Extract the [X, Y] coordinate from the center of the cell holding the provided text.  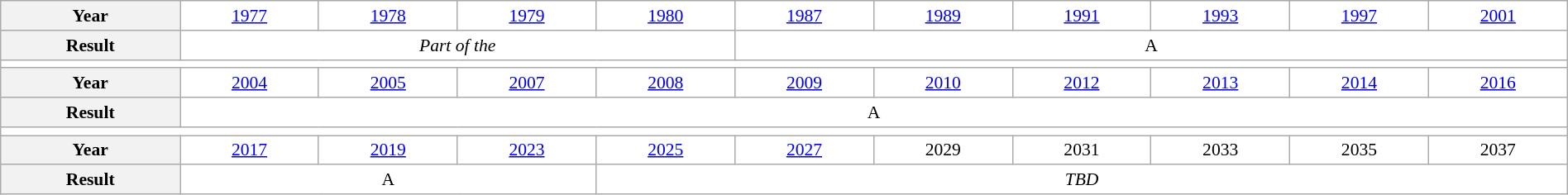
1987 [805, 16]
2031 [1082, 150]
2005 [388, 83]
2019 [388, 150]
TBD [1082, 180]
2008 [666, 83]
2035 [1360, 150]
2027 [805, 150]
1997 [1360, 16]
2014 [1360, 83]
1980 [666, 16]
1977 [250, 16]
2033 [1221, 150]
2004 [250, 83]
2025 [666, 150]
1978 [388, 16]
1989 [943, 16]
1991 [1082, 16]
2023 [527, 150]
2017 [250, 150]
1993 [1221, 16]
2007 [527, 83]
2029 [943, 150]
2012 [1082, 83]
Part of the [458, 45]
2009 [805, 83]
2010 [943, 83]
2001 [1498, 16]
2037 [1498, 150]
2013 [1221, 83]
2016 [1498, 83]
1979 [527, 16]
